Scan for the cell matching the given text and deliver its [X, Y] coordinate at center. 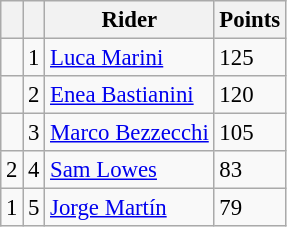
Enea Bastianini [130, 95]
Sam Lowes [130, 170]
Points [250, 20]
4 [34, 170]
3 [34, 133]
Marco Bezzecchi [130, 133]
83 [250, 170]
Luca Marini [130, 58]
5 [34, 208]
125 [250, 58]
120 [250, 95]
Jorge Martín [130, 208]
Rider [130, 20]
79 [250, 208]
105 [250, 133]
